For the text-containing cell, return its midpoint in [x, y] coordinate format. 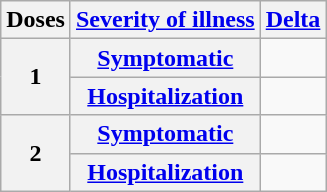
Doses [36, 20]
Severity of illness [165, 20]
2 [36, 153]
Delta [293, 20]
1 [36, 77]
